Find where the given text appears and provide that cell's center as [x, y] coordinate. 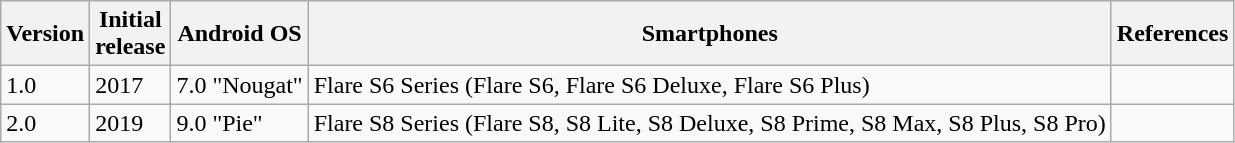
2019 [130, 123]
Smartphones [710, 34]
Initialrelease [130, 34]
Version [46, 34]
Flare S6 Series (Flare S6, Flare S6 Deluxe, Flare S6 Plus) [710, 85]
2.0 [46, 123]
7.0 "Nougat" [240, 85]
2017 [130, 85]
9.0 "Pie" [240, 123]
1.0 [46, 85]
Flare S8 Series (Flare S8, S8 Lite, S8 Deluxe, S8 Prime, S8 Max, S8 Plus, S8 Pro) [710, 123]
Android OS [240, 34]
References [1172, 34]
